Determine the [x, y] coordinate at the center of the cell enclosing the given text.  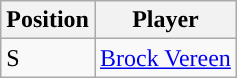
Brock Vereen [165, 58]
S [48, 58]
Position [48, 20]
Player [165, 20]
